Return [X, Y] of the center of cell containing provided text 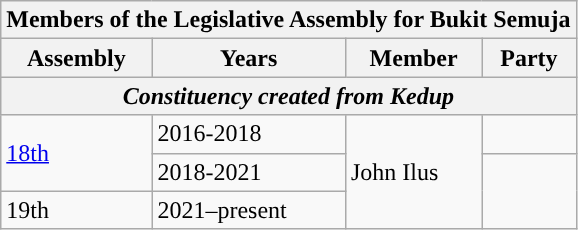
Assembly [76, 58]
Member [413, 58]
Years [248, 58]
2018-2021 [248, 172]
2021–present [248, 210]
18th [76, 153]
2016-2018 [248, 134]
Members of the Legislative Assembly for Bukit Semuja [288, 20]
Party [529, 58]
19th [76, 210]
Constituency created from Kedup [288, 96]
John Ilus [413, 172]
